Search for the cell housing the specified text and yield its (X, Y) center coordinate. 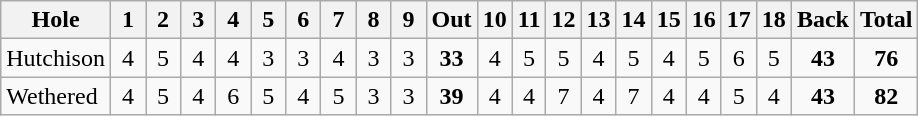
18 (774, 20)
2 (164, 20)
33 (452, 58)
16 (704, 20)
76 (886, 58)
Out (452, 20)
Hutchison (56, 58)
1 (128, 20)
10 (494, 20)
13 (598, 20)
82 (886, 96)
Total (886, 20)
39 (452, 96)
Back (822, 20)
Hole (56, 20)
9 (408, 20)
17 (738, 20)
8 (374, 20)
14 (634, 20)
15 (668, 20)
12 (564, 20)
11 (529, 20)
Wethered (56, 96)
